Detect which cell encompasses the target text, then output its [x, y] center coordinate. 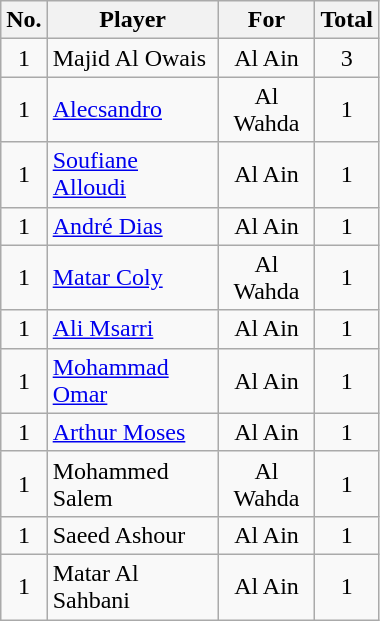
No. [24, 20]
Ali Msarri [132, 329]
Saeed Ashour [132, 535]
Total [347, 20]
Matar Coly [132, 278]
3 [347, 58]
Arthur Moses [132, 432]
André Dias [132, 226]
Matar Al Sahbani [132, 586]
Majid Al Owais [132, 58]
For [266, 20]
Mohammed Salem [132, 484]
Soufiane Alloudi [132, 174]
Mohammad Omar [132, 380]
Player [132, 20]
Alecsandro [132, 110]
